Determine the [X, Y] coordinate at the center of the cell enclosing the given text.  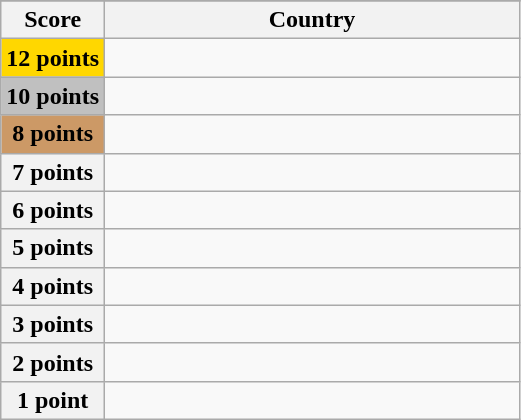
1 point [53, 400]
Country [312, 20]
2 points [53, 362]
7 points [53, 172]
Score [53, 20]
4 points [53, 286]
3 points [53, 324]
8 points [53, 134]
5 points [53, 248]
6 points [53, 210]
12 points [53, 58]
10 points [53, 96]
